For the text-containing cell, return its midpoint in [X, Y] coordinate format. 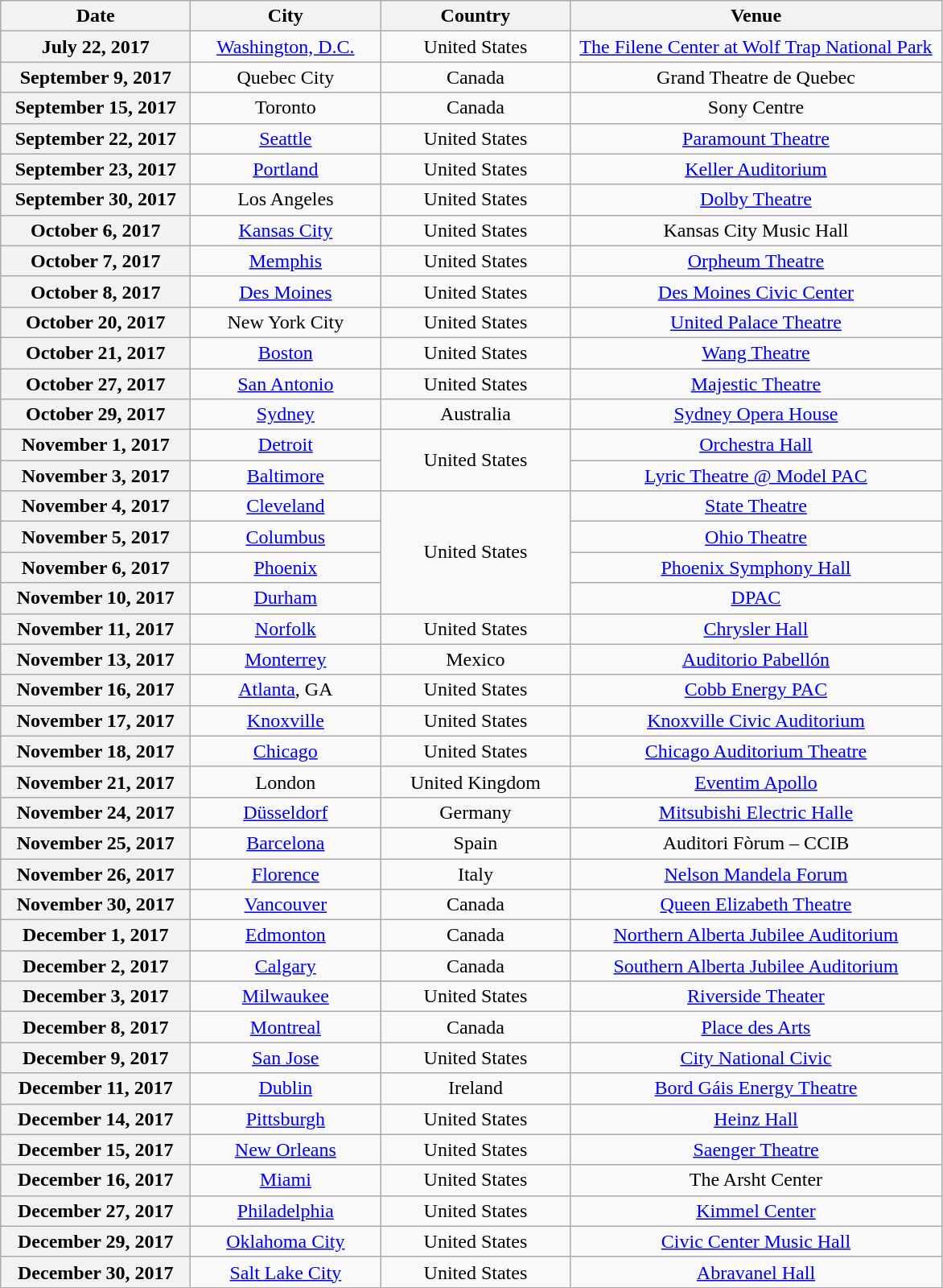
Abravanel Hall [756, 1272]
November 6, 2017 [96, 568]
Kansas City Music Hall [756, 230]
Mitsubishi Electric Halle [756, 812]
Vancouver [286, 905]
November 3, 2017 [96, 476]
State Theatre [756, 506]
Barcelona [286, 843]
September 23, 2017 [96, 169]
New Orleans [286, 1150]
Salt Lake City [286, 1272]
Des Moines [286, 291]
Kansas City [286, 230]
November 30, 2017 [96, 905]
September 22, 2017 [96, 138]
November 5, 2017 [96, 537]
Mexico [476, 659]
Knoxville [286, 720]
Columbus [286, 537]
December 29, 2017 [96, 1241]
December 11, 2017 [96, 1088]
Pittsburgh [286, 1119]
Italy [476, 873]
Chicago Auditorium Theatre [756, 751]
Toronto [286, 108]
Eventim Apollo [756, 782]
October 20, 2017 [96, 322]
Auditorio Pabellón [756, 659]
Memphis [286, 261]
Place des Arts [756, 1027]
Calgary [286, 966]
Majestic Theatre [756, 384]
Montreal [286, 1027]
Dublin [286, 1088]
New York City [286, 322]
Baltimore [286, 476]
November 25, 2017 [96, 843]
October 27, 2017 [96, 384]
Heinz Hall [756, 1119]
September 15, 2017 [96, 108]
November 4, 2017 [96, 506]
Phoenix Symphony Hall [756, 568]
Boston [286, 353]
Edmonton [286, 935]
Nelson Mandela Forum [756, 873]
Ohio Theatre [756, 537]
December 15, 2017 [96, 1150]
December 2, 2017 [96, 966]
Chrysler Hall [756, 629]
October 8, 2017 [96, 291]
Civic Center Music Hall [756, 1241]
Milwaukee [286, 997]
Norfolk [286, 629]
September 9, 2017 [96, 77]
November 24, 2017 [96, 812]
San Jose [286, 1058]
December 8, 2017 [96, 1027]
Country [476, 16]
The Filene Center at Wolf Trap National Park [756, 47]
Chicago [286, 751]
November 11, 2017 [96, 629]
Orchestra Hall [756, 445]
Phoenix [286, 568]
November 10, 2017 [96, 598]
November 13, 2017 [96, 659]
Auditori Fòrum – CCIB [756, 843]
Venue [756, 16]
July 22, 2017 [96, 47]
November 17, 2017 [96, 720]
December 9, 2017 [96, 1058]
Portland [286, 169]
Atlanta, GA [286, 690]
Los Angeles [286, 200]
December 16, 2017 [96, 1180]
December 1, 2017 [96, 935]
September 30, 2017 [96, 200]
Seattle [286, 138]
Ireland [476, 1088]
December 14, 2017 [96, 1119]
Australia [476, 415]
Kimmel Center [756, 1211]
Des Moines Civic Center [756, 291]
Sydney Opera House [756, 415]
Saenger Theatre [756, 1150]
United Kingdom [476, 782]
December 27, 2017 [96, 1211]
Keller Auditorium [756, 169]
Grand Theatre de Quebec [756, 77]
The Arsht Center [756, 1180]
November 18, 2017 [96, 751]
Cleveland [286, 506]
October 6, 2017 [96, 230]
London [286, 782]
City [286, 16]
Cobb Energy PAC [756, 690]
Queen Elizabeth Theatre [756, 905]
Washington, D.C. [286, 47]
San Antonio [286, 384]
October 7, 2017 [96, 261]
November 26, 2017 [96, 873]
Sony Centre [756, 108]
Paramount Theatre [756, 138]
Quebec City [286, 77]
Lyric Theatre @ Model PAC [756, 476]
Philadelphia [286, 1211]
Monterrey [286, 659]
November 21, 2017 [96, 782]
Spain [476, 843]
Düsseldorf [286, 812]
October 21, 2017 [96, 353]
December 30, 2017 [96, 1272]
Oklahoma City [286, 1241]
DPAC [756, 598]
Riverside Theater [756, 997]
November 1, 2017 [96, 445]
Northern Alberta Jubilee Auditorium [756, 935]
October 29, 2017 [96, 415]
Miami [286, 1180]
Orpheum Theatre [756, 261]
November 16, 2017 [96, 690]
Sydney [286, 415]
Durham [286, 598]
Dolby Theatre [756, 200]
Detroit [286, 445]
City National Civic [756, 1058]
Knoxville Civic Auditorium [756, 720]
United Palace Theatre [756, 322]
Bord Gáis Energy Theatre [756, 1088]
Wang Theatre [756, 353]
Southern Alberta Jubilee Auditorium [756, 966]
December 3, 2017 [96, 997]
Florence [286, 873]
Date [96, 16]
Germany [476, 812]
